Extract the [X, Y] coordinate from the center of the cell holding the provided text.  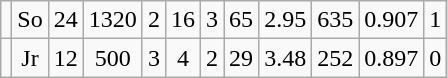
0 [436, 58]
3.48 [286, 58]
4 [182, 58]
0.897 [392, 58]
65 [242, 20]
1 [436, 20]
635 [336, 20]
16 [182, 20]
12 [66, 58]
29 [242, 58]
500 [112, 58]
So [30, 20]
2.95 [286, 20]
Jr [30, 58]
1320 [112, 20]
24 [66, 20]
252 [336, 58]
0.907 [392, 20]
